Detect which cell encompasses the target text, then output its [x, y] center coordinate. 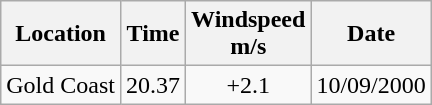
Windspeedm/s [248, 34]
10/09/2000 [371, 85]
Date [371, 34]
Time [152, 34]
Location [61, 34]
+2.1 [248, 85]
20.37 [152, 85]
Gold Coast [61, 85]
